Extract the [x, y] coordinate from the center of the cell holding the provided text.  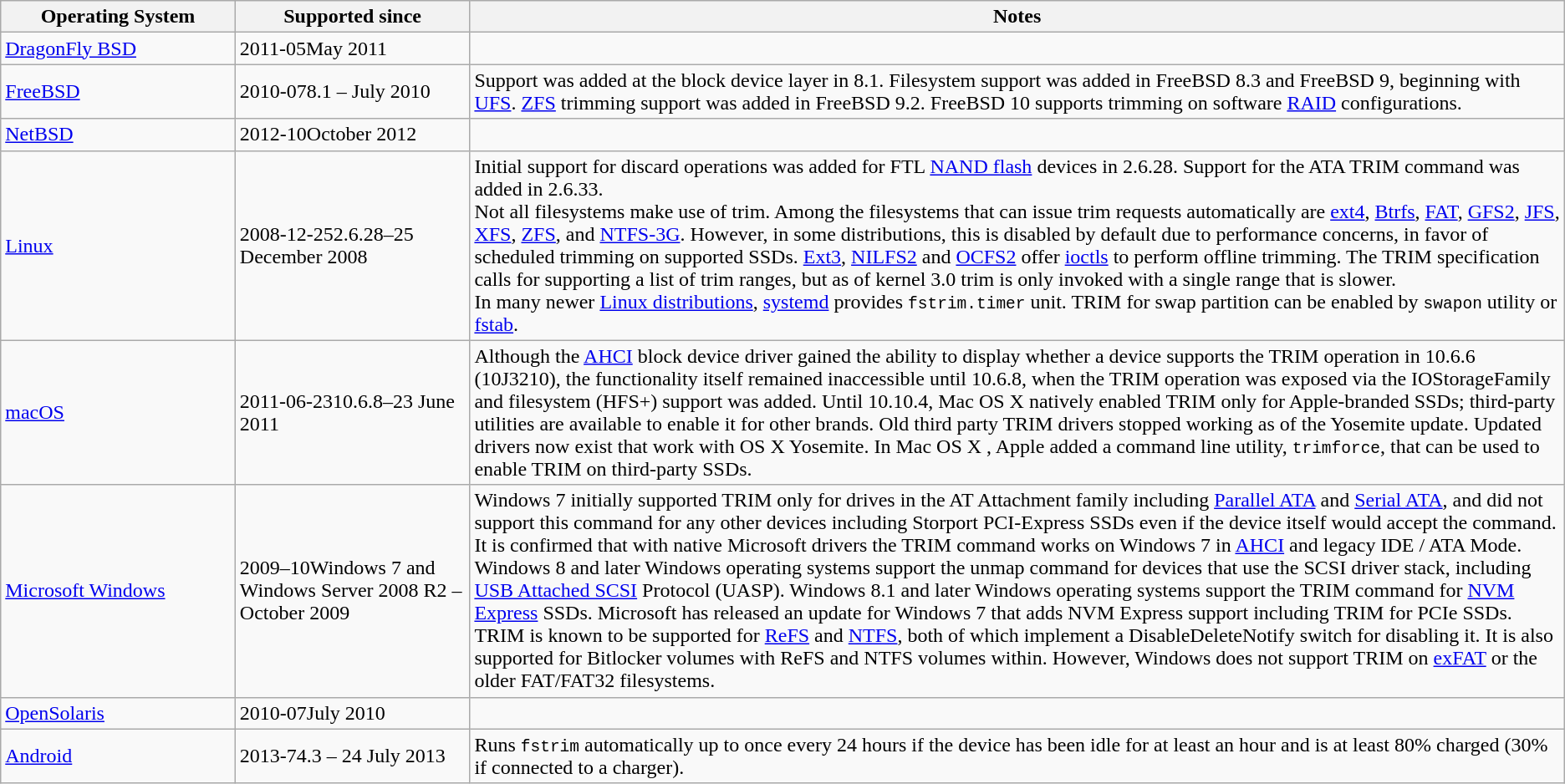
Android [119, 756]
Microsoft Windows [119, 591]
2013-74.3 – 24 July 2013 [353, 756]
Supported since [353, 17]
FreeBSD [119, 92]
OpenSolaris [119, 713]
2012-10October 2012 [353, 135]
2008-12-252.6.28–25 December 2008 [353, 246]
Operating System [119, 17]
Linux [119, 246]
2010-07July 2010 [353, 713]
2011-06-2310.6.8–23 June 2011 [353, 413]
2010-078.1 – July 2010 [353, 92]
Notes [1017, 17]
macOS [119, 413]
DragonFly BSD [119, 48]
NetBSD [119, 135]
2009–10Windows 7 and Windows Server 2008 R2 – October 2009 [353, 591]
2011-05May 2011 [353, 48]
